Extract the [x, y] coordinate from the center of the cell holding the provided text.  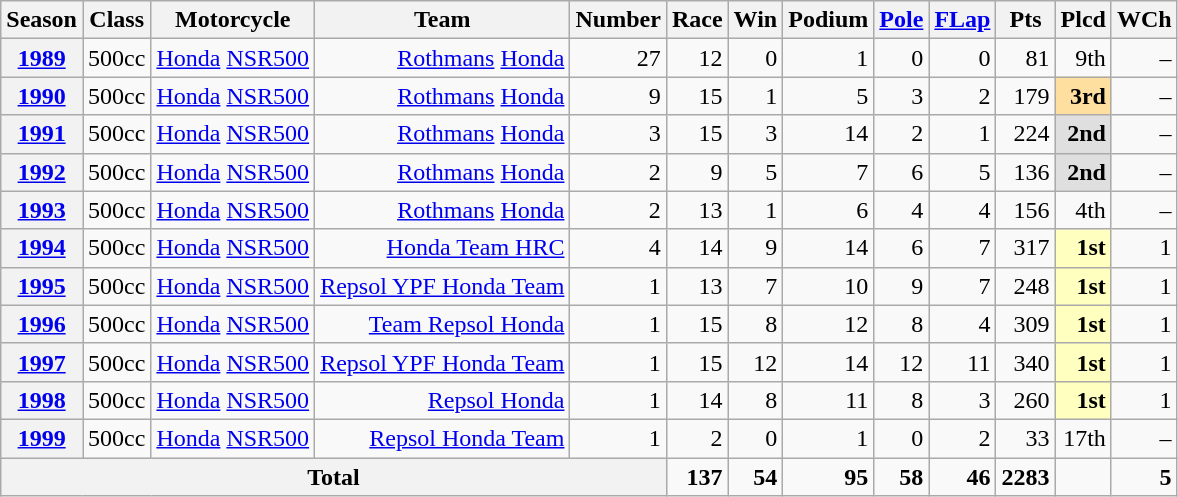
1997 [42, 362]
3rd [1083, 96]
1998 [42, 400]
FLap [962, 20]
224 [1026, 134]
54 [756, 477]
Total [334, 477]
Team [442, 20]
156 [1026, 210]
Season [42, 20]
137 [697, 477]
Plcd [1083, 20]
WCh [1144, 20]
Win [756, 20]
1992 [42, 172]
1999 [42, 438]
Repsol Honda [442, 400]
1993 [42, 210]
Pts [1026, 20]
81 [1026, 58]
33 [1026, 438]
Race [697, 20]
1994 [42, 248]
317 [1026, 248]
260 [1026, 400]
1991 [42, 134]
Honda Team HRC [442, 248]
95 [828, 477]
Podium [828, 20]
4th [1083, 210]
Pole [902, 20]
2283 [1026, 477]
248 [1026, 286]
1990 [42, 96]
Class [116, 20]
1995 [42, 286]
309 [1026, 324]
179 [1026, 96]
27 [618, 58]
58 [902, 477]
1989 [42, 58]
340 [1026, 362]
1996 [42, 324]
136 [1026, 172]
Repsol Honda Team [442, 438]
10 [828, 286]
46 [962, 477]
17th [1083, 438]
Number [618, 20]
Team Repsol Honda [442, 324]
Motorcycle [233, 20]
9th [1083, 58]
